Find where the given text appears and provide that cell's center as [X, Y] coordinate. 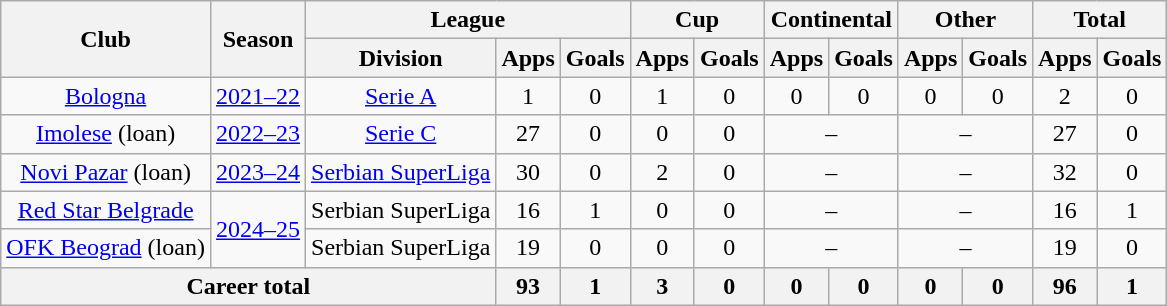
Novi Pazar (loan) [106, 172]
Serie A [401, 96]
Other [965, 20]
93 [528, 286]
Season [258, 39]
2024–25 [258, 229]
League [468, 20]
2022–23 [258, 134]
Continental [831, 20]
2021–22 [258, 96]
Red Star Belgrade [106, 210]
Cup [697, 20]
32 [1065, 172]
Imolese (loan) [106, 134]
96 [1065, 286]
OFK Beograd (loan) [106, 248]
Total [1100, 20]
3 [662, 286]
Division [401, 58]
Serie C [401, 134]
30 [528, 172]
Bologna [106, 96]
Club [106, 39]
2023–24 [258, 172]
Career total [248, 286]
